For the text-containing cell, return its midpoint in [x, y] coordinate format. 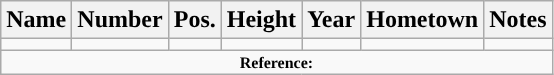
Name [36, 20]
Pos. [194, 20]
Notes [518, 20]
Height [261, 20]
Number [120, 20]
Year [332, 20]
Reference: [276, 62]
Hometown [422, 20]
